Output the (x, y) coordinate of the center of the cell containing the given text.  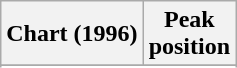
Peakposition (189, 34)
Chart (1996) (72, 34)
